Output the [X, Y] coordinate of the center of the cell containing the given text.  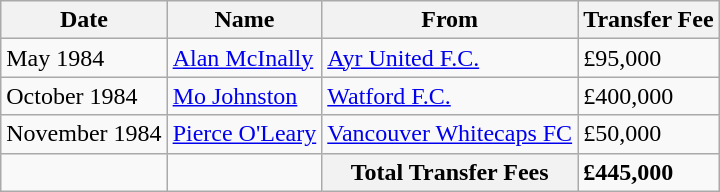
May 1984 [84, 58]
November 1984 [84, 134]
Pierce O'Leary [244, 134]
£95,000 [648, 58]
Alan McInally [244, 58]
Mo Johnston [244, 96]
£445,000 [648, 172]
Transfer Fee [648, 20]
Ayr United F.C. [450, 58]
Name [244, 20]
£400,000 [648, 96]
Watford F.C. [450, 96]
October 1984 [84, 96]
Vancouver Whitecaps FC [450, 134]
Total Transfer Fees [450, 172]
£50,000 [648, 134]
Date [84, 20]
From [450, 20]
